Provide the (X, Y) coordinate of the cell's center where the given text is located.  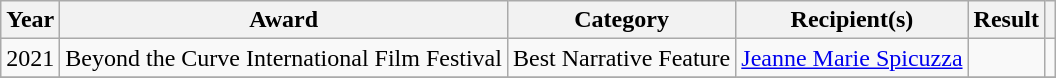
Jeanne Marie Spicuzza (852, 58)
Best Narrative Feature (621, 58)
Result (1006, 20)
Recipient(s) (852, 20)
Year (30, 20)
Beyond the Curve International Film Festival (284, 58)
Award (284, 20)
Category (621, 20)
2021 (30, 58)
